Pinpoint the cell where the given text exists, returning its (x, y) midpoint coordinate. 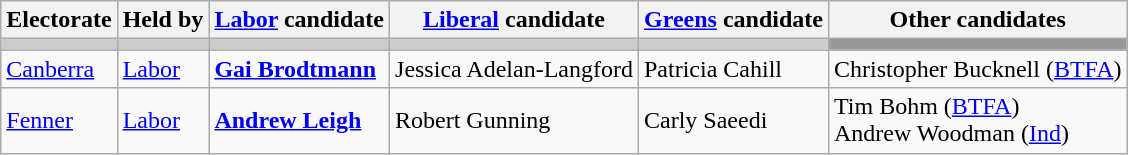
Tim Bohm (BTFA)Andrew Woodman (Ind) (978, 120)
Robert Gunning (514, 120)
Patricia Cahill (733, 69)
Other candidates (978, 20)
Gai Brodtmann (300, 69)
Andrew Leigh (300, 120)
Carly Saeedi (733, 120)
Canberra (59, 69)
Jessica Adelan-Langford (514, 69)
Electorate (59, 20)
Fenner (59, 120)
Christopher Bucknell (BTFA) (978, 69)
Greens candidate (733, 20)
Liberal candidate (514, 20)
Labor candidate (300, 20)
Held by (163, 20)
